Provide the (x, y) coordinate of the cell's center where the given text is located.  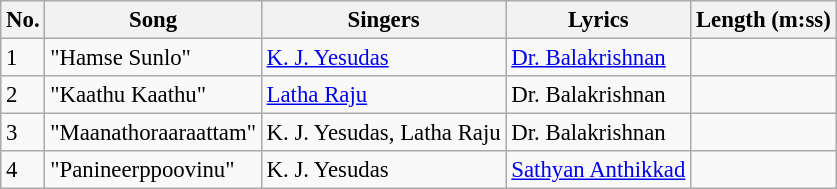
Length (m:ss) (764, 20)
4 (23, 170)
"Kaathu Kaathu" (153, 95)
1 (23, 58)
"Maanathoraaraattam" (153, 133)
Sathyan Anthikkad (598, 170)
Latha Raju (384, 95)
Song (153, 20)
K. J. Yesudas, Latha Raju (384, 133)
Lyrics (598, 20)
No. (23, 20)
3 (23, 133)
"Panineerppoovinu" (153, 170)
Singers (384, 20)
"Hamse Sunlo" (153, 58)
2 (23, 95)
